Scan for the cell matching the given text and deliver its [x, y] coordinate at center. 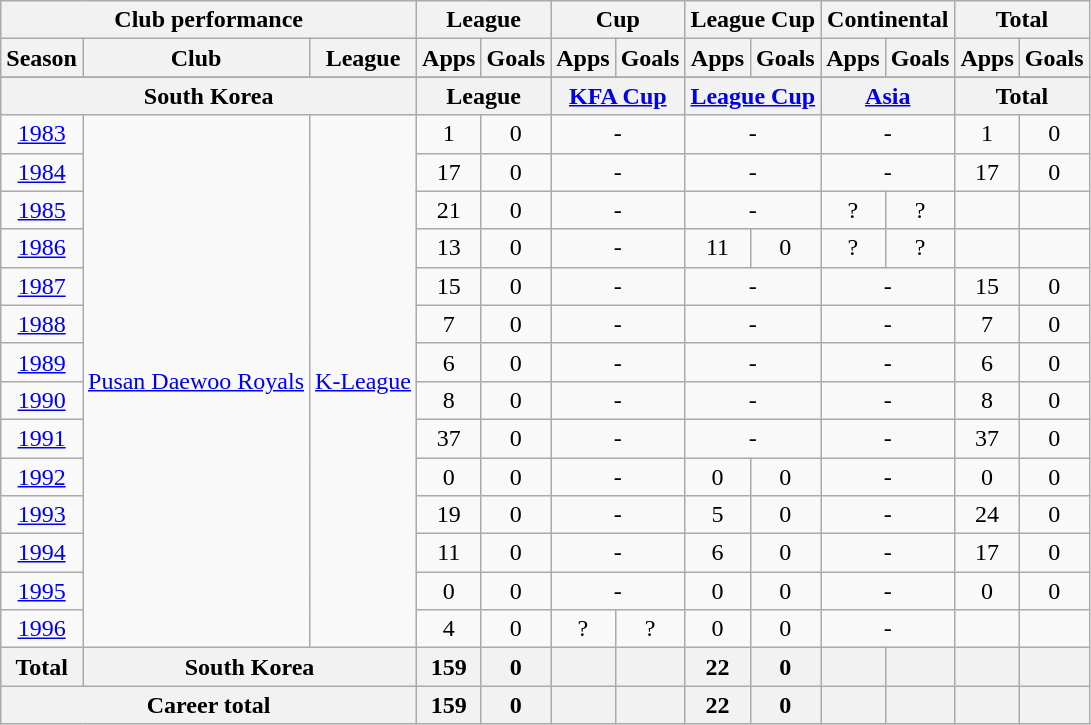
1983 [42, 134]
1996 [42, 629]
Season [42, 58]
1990 [42, 400]
Club performance [209, 20]
Cup [618, 20]
4 [449, 629]
Pusan Daewoo Royals [196, 382]
19 [449, 515]
5 [718, 515]
KFA Cup [618, 96]
21 [449, 210]
Asia [888, 96]
1987 [42, 286]
1994 [42, 553]
1989 [42, 362]
1988 [42, 324]
Continental [888, 20]
1985 [42, 210]
1986 [42, 248]
Career total [209, 705]
K-League [364, 382]
1993 [42, 515]
Club [196, 58]
24 [987, 515]
1992 [42, 477]
1991 [42, 438]
1995 [42, 591]
1984 [42, 172]
13 [449, 248]
